Return (X, Y) of the center of cell containing provided text 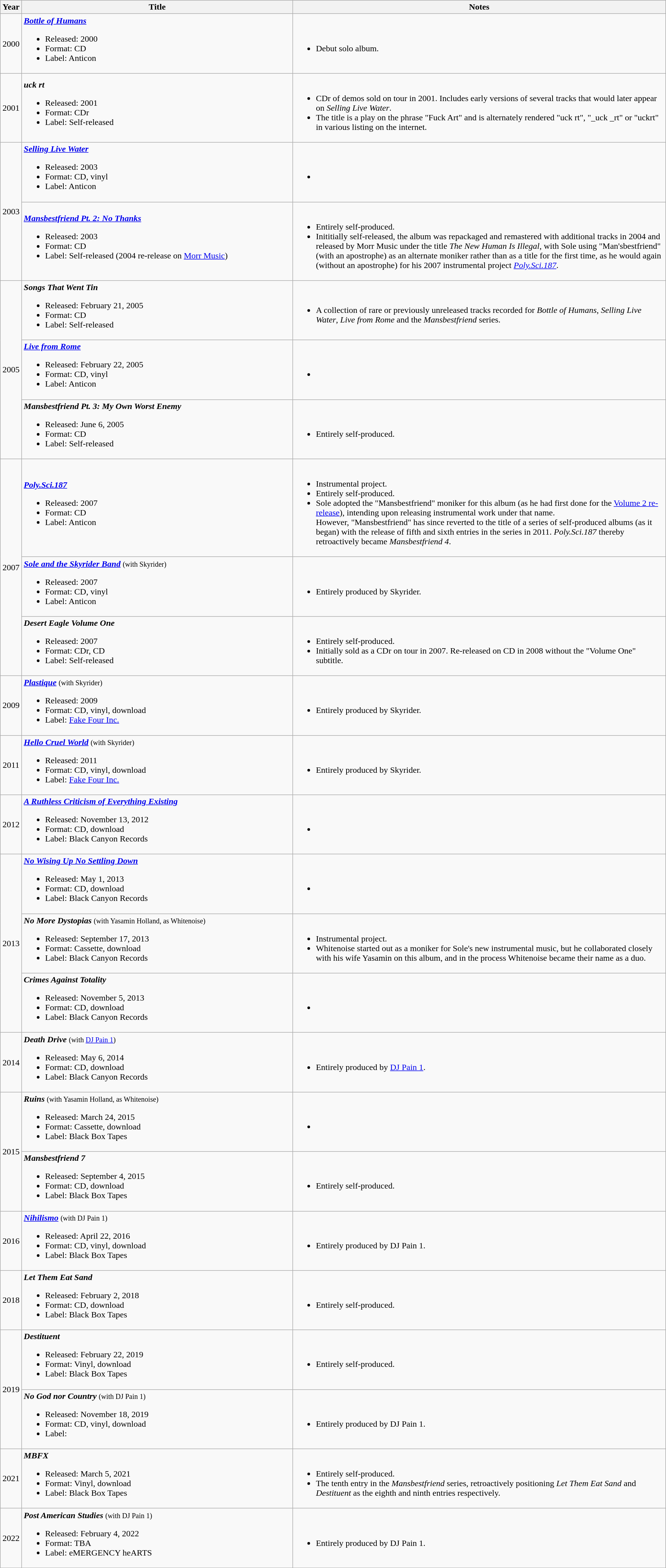
Notes (479, 7)
Bottle of HumansReleased: 2000Format: CDLabel: Anticon (157, 43)
Selling Live WaterReleased: 2003Format: CD, vinylLabel: Anticon (157, 172)
Poly.Sci.187Released: 2007Format: CDLabel: Anticon (157, 508)
Hello Cruel World (with Skyrider)Released: 2011Format: CD, vinyl, downloadLabel: Fake Four Inc. (157, 765)
2018 (11, 1300)
Post American Studies (with DJ Pain 1)Released: February 4, 2022Format: TBALabel: eMERGENCY heARTS (157, 1538)
DestituentReleased: February 22, 2019Format: Vinyl, downloadLabel: Black Box Tapes (157, 1360)
MBFXReleased: March 5, 2021Format: Vinyl, downloadLabel: Black Box Tapes (157, 1479)
2016 (11, 1241)
2015 (11, 1152)
2007 (11, 567)
Sole and the Skyrider Band (with Skyrider)Released: 2007Format: CD, vinylLabel: Anticon (157, 587)
2005 (11, 369)
2001 (11, 108)
2013 (11, 943)
Debut solo album. (479, 43)
Ruins (with Yasamin Holland, as Whitenoise)Released: March 24, 2015Format: Cassette, downloadLabel: Black Box Tapes (157, 1122)
No More Dystopias (with Yasamin Holland, as Whitenoise)Released: September 17, 2013Format: Cassette, downloadLabel: Black Canyon Records (157, 943)
Live from RomeReleased: February 22, 2005Format: CD, vinylLabel: Anticon (157, 369)
Year (11, 7)
2000 (11, 43)
Title (157, 7)
A Ruthless Criticism of Everything ExistingReleased: November 13, 2012Format: CD, downloadLabel: Black Canyon Records (157, 824)
uck rtReleased: 2001Format: CDrLabel: Self-released (157, 108)
No Wising Up No Settling DownReleased: May 1, 2013Format: CD, downloadLabel: Black Canyon Records (157, 884)
Death Drive (with DJ Pain 1)Released: May 6, 2014Format: CD, downloadLabel: Black Canyon Records (157, 1062)
Plastique (with Skyrider)Released: 2009Format: CD, vinyl, downloadLabel: Fake Four Inc. (157, 706)
Mansbestfriend Pt. 2: No ThanksReleased: 2003Format: CDLabel: Self-released (2004 re-release on Morr Music) (157, 241)
Mansbestfriend 7Released: September 4, 2015Format: CD, downloadLabel: Black Box Tapes (157, 1181)
Nihilismo (with DJ Pain 1)Released: April 22, 2016Format: CD, vinyl, downloadLabel: Black Box Tapes (157, 1241)
2019 (11, 1389)
No God nor Country (with DJ Pain 1)Released: November 18, 2019Format: CD, vinyl, downloadLabel: (157, 1419)
2009 (11, 706)
A collection of rare or previously unreleased tracks recorded for Bottle of Humans, Selling Live Water, Live from Rome and the Mansbestfriend series. (479, 310)
Desert Eagle Volume OneReleased: 2007Format: CDr, CDLabel: Self-released (157, 646)
Songs That Went TinReleased: February 21, 2005Format: CDLabel: Self-released (157, 310)
2011 (11, 765)
2022 (11, 1538)
Mansbestfriend Pt. 3: My Own Worst EnemyReleased: June 6, 2005Format: CDLabel: Self-released (157, 429)
2003 (11, 211)
2021 (11, 1479)
Entirely self-produced.Initially sold as a CDr on tour in 2007. Re-released on CD in 2008 without the "Volume One" subtitle. (479, 646)
2012 (11, 824)
2014 (11, 1062)
Let Them Eat SandReleased: February 2, 2018Format: CD, downloadLabel: Black Box Tapes (157, 1300)
Crimes Against TotalityReleased: November 5, 2013Format: CD, downloadLabel: Black Canyon Records (157, 1003)
